Extract the [x, y] coordinate from the center of the cell holding the provided text.  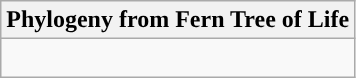
Phylogeny from Fern Tree of Life [178, 20]
